Detect which cell encompasses the target text, then output its (X, Y) center coordinate. 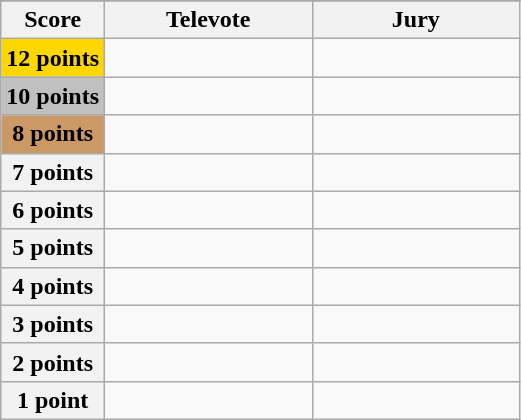
3 points (53, 324)
8 points (53, 134)
Score (53, 20)
10 points (53, 96)
7 points (53, 172)
Jury (416, 20)
4 points (53, 286)
12 points (53, 58)
1 point (53, 400)
2 points (53, 362)
Televote (209, 20)
5 points (53, 248)
6 points (53, 210)
